From the cell containing the given text, extract its center point as (X, Y) coordinate. 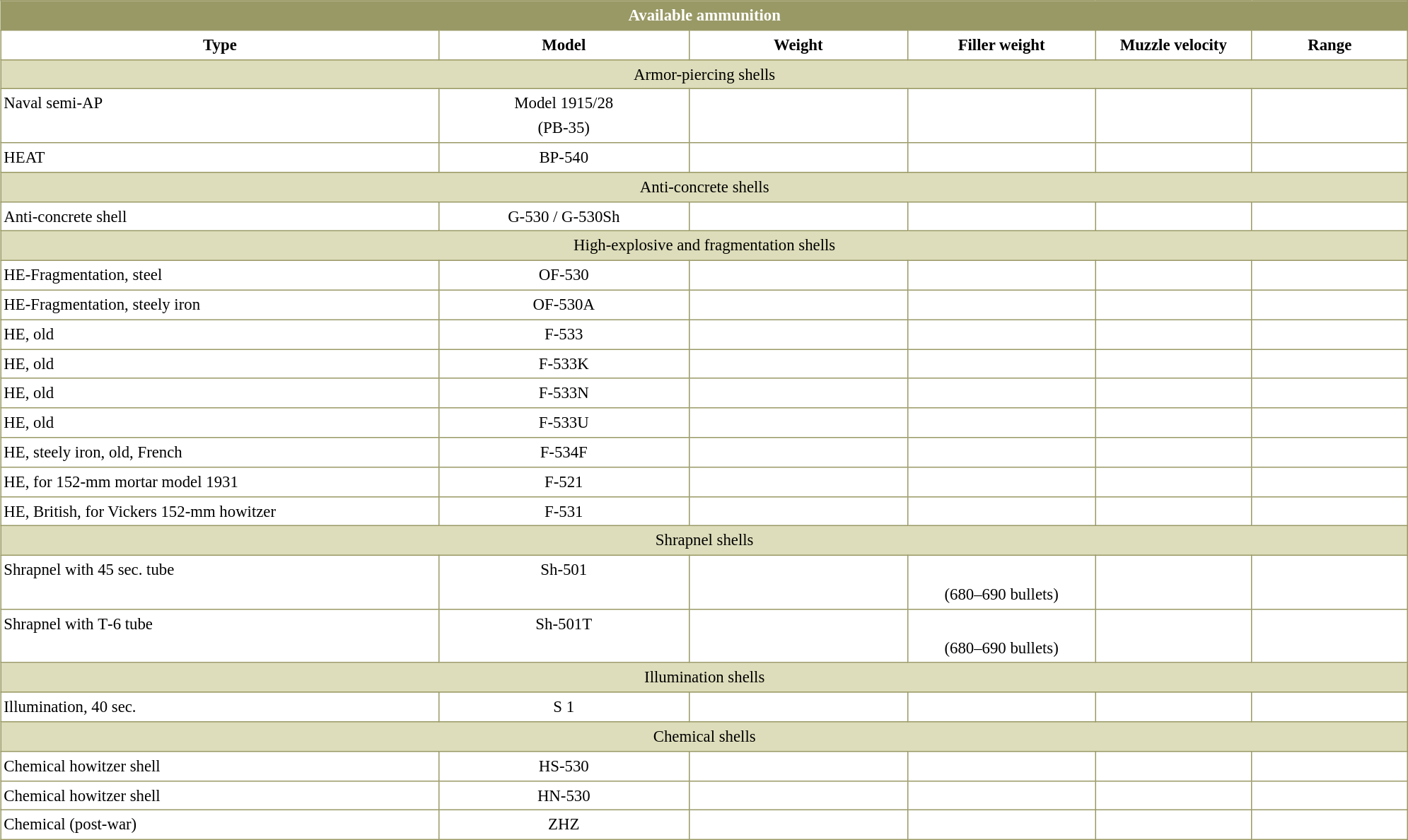
Shrapnel with 45 sec. tube (221, 582)
Model (564, 45)
Available ammunition (704, 16)
HE, steely iron, old, French (221, 453)
Muzzle velocity (1174, 45)
BP-540 (564, 158)
Type (221, 45)
HEAT (221, 158)
Illumination, 40 sec. (221, 707)
HE-Fragmentation, steel (221, 276)
S 1 (564, 707)
Naval semi-AP (221, 116)
Sh-501T (564, 636)
F-531 (564, 511)
F-533U (564, 423)
Shrapnel with Т-6 tube (221, 636)
Weight (798, 45)
Range (1330, 45)
ZHZ (564, 825)
OF-530 (564, 276)
Illumination shells (704, 677)
Shrapnel shells (704, 541)
HN-530 (564, 795)
F-533K (564, 364)
HE, British, for Vickers 152-mm howitzer (221, 511)
OF-530A (564, 305)
HE, for 152-mm mortar model 1931 (221, 482)
Anti-concrete shells (704, 187)
Model 1915/28(PB-35) (564, 116)
Filler weight (1001, 45)
HS-530 (564, 766)
Sh-501 (564, 582)
F-533 (564, 334)
HE-Fragmentation, steely iron (221, 305)
Armor-piercing shells (704, 74)
High-explosive and fragmentation shells (704, 246)
Anti-concrete shell (221, 216)
Chemical shells (704, 737)
F-534F (564, 453)
G-530 / G-530Sh (564, 216)
F-533N (564, 393)
Chemical (post-war) (221, 825)
F-521 (564, 482)
